For the text-containing cell, return its midpoint in (X, Y) coordinate format. 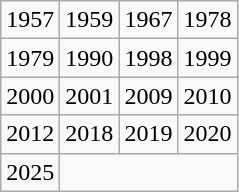
2000 (30, 96)
1998 (148, 58)
2001 (90, 96)
1979 (30, 58)
1967 (148, 20)
2018 (90, 134)
2025 (30, 172)
1990 (90, 58)
2012 (30, 134)
1999 (208, 58)
2010 (208, 96)
2019 (148, 134)
1957 (30, 20)
1959 (90, 20)
1978 (208, 20)
2020 (208, 134)
2009 (148, 96)
